Detect which cell encompasses the target text, then output its (X, Y) center coordinate. 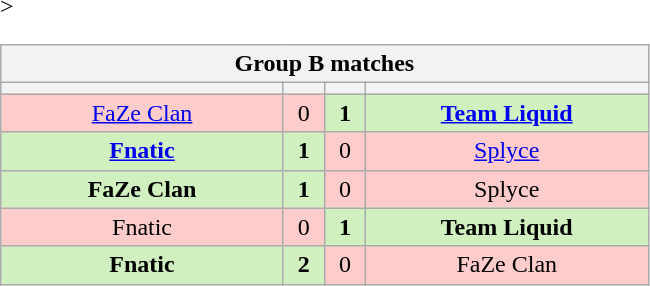
2 (304, 265)
Group B matches (324, 64)
